Capture the cell that displays the provided text and extract its [x, y] central coordinate. 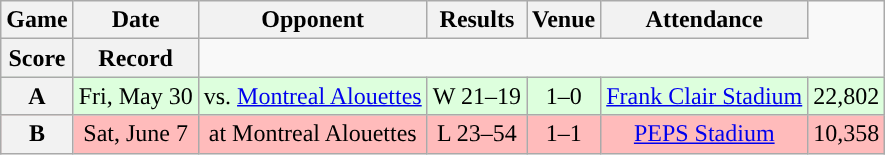
PEPS Stadium [704, 134]
B [37, 134]
Opponent [312, 20]
Attendance [704, 20]
Venue [564, 20]
22,802 [846, 96]
W 21–19 [476, 96]
Record [136, 58]
Score [37, 58]
Game [37, 20]
1–0 [564, 96]
1–1 [564, 134]
Frank Clair Stadium [704, 96]
Results [476, 20]
Sat, June 7 [136, 134]
L 23–54 [476, 134]
A [37, 96]
Date [136, 20]
vs. Montreal Alouettes [312, 96]
10,358 [846, 134]
Fri, May 30 [136, 96]
at Montreal Alouettes [312, 134]
